Determine the [x, y] coordinate at the center of the cell enclosing the given text.  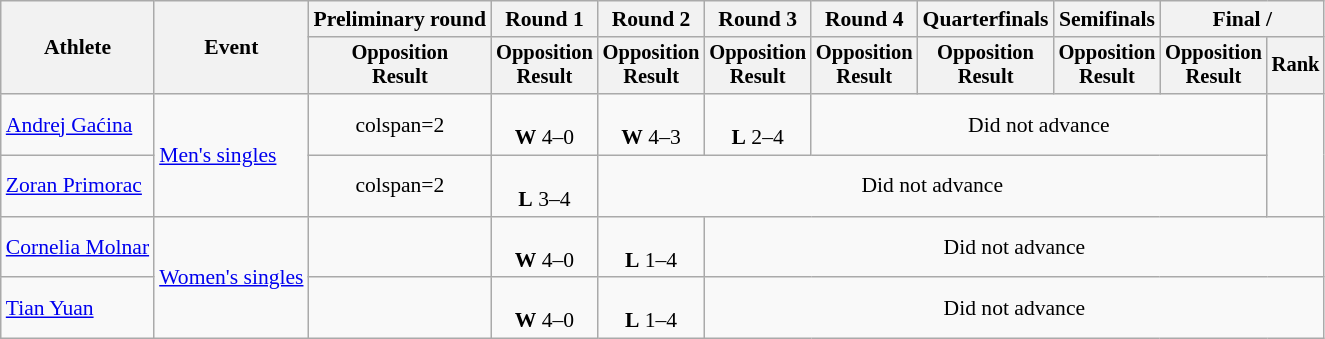
Andrej Gaćina [78, 124]
Round 4 [864, 19]
Semifinals [1108, 19]
Cornelia Molnar [78, 248]
L 3–4 [544, 186]
Tian Yuan [78, 308]
Round 2 [652, 19]
W 4–3 [652, 124]
Final / [1242, 19]
Rank [1296, 66]
Women's singles [231, 278]
Men's singles [231, 155]
Quarterfinals [986, 19]
Round 3 [758, 19]
Preliminary round [400, 19]
Zoran Primorac [78, 186]
Event [231, 48]
Athlete [78, 48]
Round 1 [544, 19]
L 2–4 [758, 124]
